Determine the (X, Y) coordinate at the center of the cell enclosing the given text.  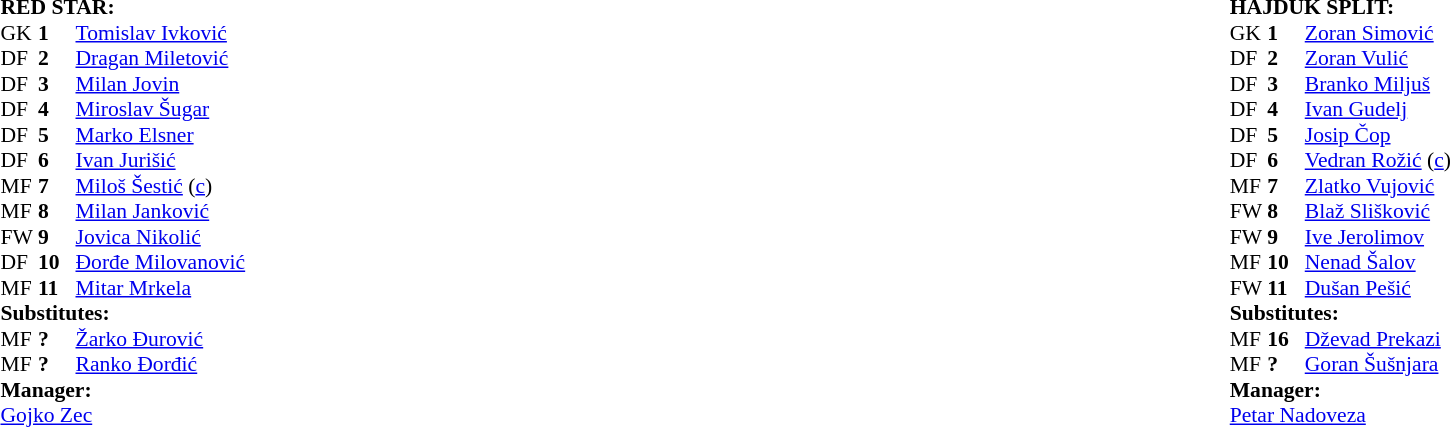
Ranko Đorđić (226, 365)
Manager: (188, 390)
Miloš Šestić (c) (226, 186)
Mitar Mrkela (226, 288)
Miroslav Šugar (226, 109)
Marko Elsner (226, 135)
Dragan Miletović (226, 59)
Milan Jovin (226, 84)
Tomislav Ivković (226, 33)
Ivan Jurišić (226, 161)
Milan Janković (226, 211)
Jovica Nikolić (226, 237)
Đorđe Milovanović (226, 263)
16 (1286, 339)
Žarko Đurović (226, 339)
Substitutes: (188, 313)
